For the text-containing cell, return its midpoint in [X, Y] coordinate format. 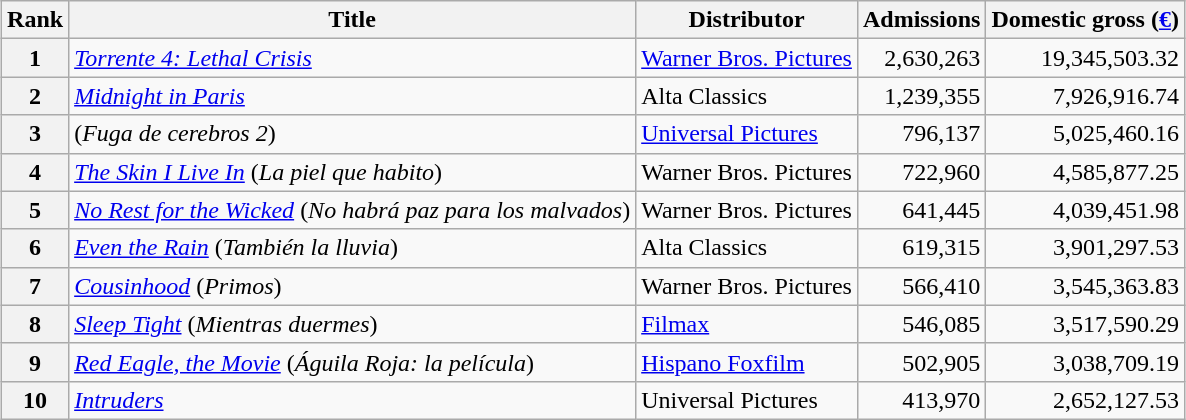
4,039,451.98 [1086, 210]
7 [36, 286]
2,630,263 [921, 58]
Cousinhood (Primos) [352, 286]
No Rest for the Wicked (No habrá paz para los malvados) [352, 210]
619,315 [921, 248]
The Skin I Live In (La piel que habito) [352, 172]
413,970 [921, 400]
Rank [36, 20]
5 [36, 210]
4 [36, 172]
8 [36, 324]
Intruders [352, 400]
Midnight in Paris [352, 96]
Red Eagle, the Movie (Águila Roja: la película) [352, 362]
7,926,916.74 [1086, 96]
796,137 [921, 134]
Admissions [921, 20]
546,085 [921, 324]
Filmax [747, 324]
2,652,127.53 [1086, 400]
Hispano Foxfilm [747, 362]
9 [36, 362]
3,545,363.83 [1086, 286]
19,345,503.32 [1086, 58]
502,905 [921, 362]
2 [36, 96]
3,038,709.19 [1086, 362]
1,239,355 [921, 96]
Distributor [747, 20]
641,445 [921, 210]
1 [36, 58]
4,585,877.25 [1086, 172]
Even the Rain (También la lluvia) [352, 248]
566,410 [921, 286]
3,901,297.53 [1086, 248]
3 [36, 134]
(Fuga de cerebros 2) [352, 134]
Title [352, 20]
Domestic gross (€) [1086, 20]
10 [36, 400]
5,025,460.16 [1086, 134]
Torrente 4: Lethal Crisis [352, 58]
Sleep Tight (Mientras duermes) [352, 324]
3,517,590.29 [1086, 324]
722,960 [921, 172]
6 [36, 248]
